From the cell containing the given text, extract its center point as [x, y] coordinate. 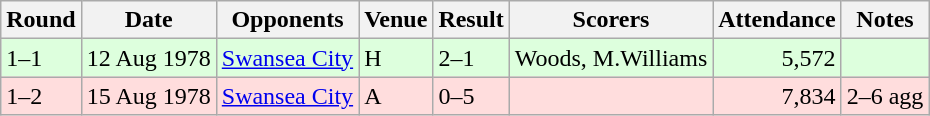
15 Aug 1978 [148, 96]
0–5 [471, 96]
7,834 [777, 96]
Attendance [777, 20]
2–1 [471, 58]
5,572 [777, 58]
Round [41, 20]
A [396, 96]
1–2 [41, 96]
12 Aug 1978 [148, 58]
Result [471, 20]
1–1 [41, 58]
Date [148, 20]
Venue [396, 20]
H [396, 58]
Opponents [287, 20]
Notes [885, 20]
Scorers [611, 20]
2–6 agg [885, 96]
Woods, M.Williams [611, 58]
